Pinpoint the cell where the given text exists, returning its [x, y] midpoint coordinate. 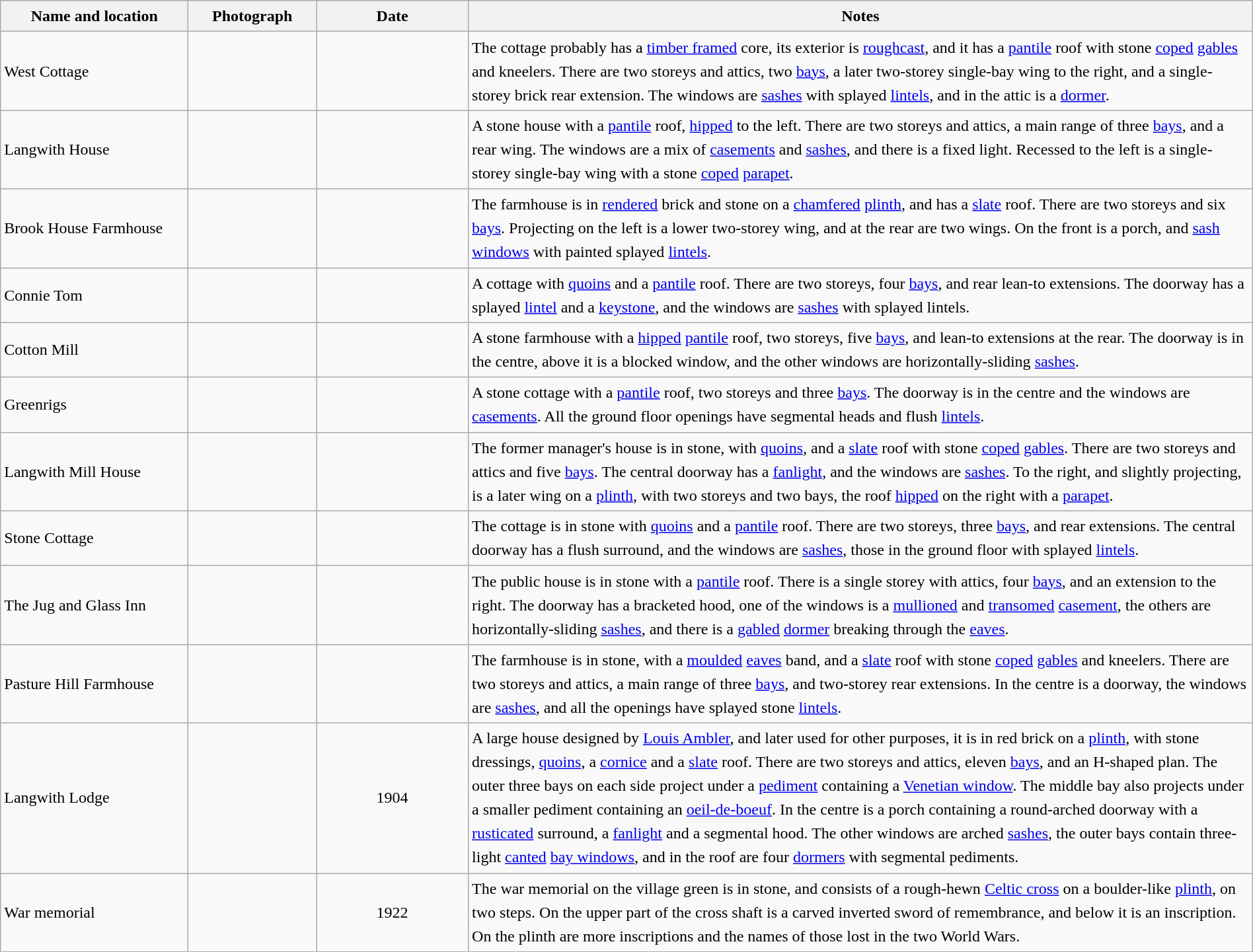
Pasture Hill Farmhouse [95, 683]
Stone Cottage [95, 538]
1922 [393, 913]
Langwith Lodge [95, 798]
Langwith Mill House [95, 472]
Name and location [95, 16]
Connie Tom [95, 295]
Cotton Mill [95, 350]
Date [393, 16]
Photograph [252, 16]
The Jug and Glass Inn [95, 605]
Brook House Farmhouse [95, 229]
War memorial [95, 913]
Greenrigs [95, 404]
Langwith House [95, 149]
1904 [393, 798]
Notes [860, 16]
West Cottage [95, 71]
